Search for the cell housing the specified text and yield its [X, Y] center coordinate. 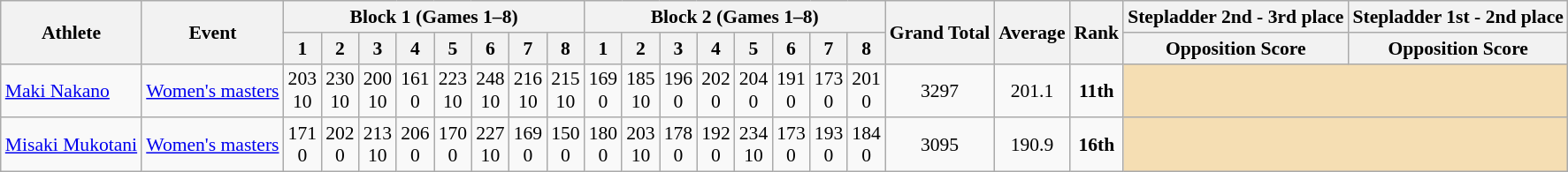
1780 [679, 145]
Misaki Mukotani [71, 145]
16th [1097, 145]
20010 [379, 90]
Average [1031, 32]
1920 [716, 145]
2060 [416, 145]
1930 [830, 145]
190.9 [1031, 145]
1910 [791, 90]
23010 [340, 90]
Stepladder 1st - 2nd place [1457, 17]
Athlete [71, 32]
21610 [529, 90]
201.1 [1031, 90]
Rank [1097, 32]
1610 [416, 90]
Grand Total [939, 32]
1710 [302, 145]
22310 [453, 90]
1500 [566, 145]
1800 [603, 145]
Block 2 (Games 1–8) [735, 17]
18510 [640, 90]
Maki Nakano [71, 90]
1700 [453, 145]
1960 [679, 90]
Block 1 (Games 1–8) [434, 17]
24810 [490, 90]
2010 [867, 90]
21510 [566, 90]
22710 [490, 145]
21310 [379, 145]
3095 [939, 145]
2040 [753, 90]
23410 [753, 145]
Event [212, 32]
3297 [939, 90]
11th [1097, 90]
Stepladder 2nd - 3rd place [1235, 17]
1840 [867, 145]
